Find where the given text appears and provide that cell's center as [X, Y] coordinate. 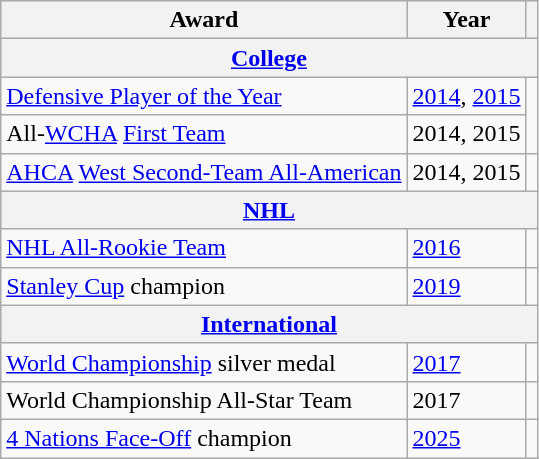
International [269, 324]
Award [204, 20]
AHCA West Second-Team All-American [204, 172]
Defensive Player of the Year [204, 96]
4 Nations Face-Off champion [204, 438]
2016 [466, 248]
NHL All-Rookie Team [204, 248]
2019 [466, 286]
College [269, 58]
World Championship silver medal [204, 362]
NHL [269, 210]
2025 [466, 438]
Stanley Cup champion [204, 286]
World Championship All-Star Team [204, 400]
All-WCHA First Team [204, 134]
Year [466, 20]
